Return the (x, y) coordinate for the center point of the cell that contains the specified text.  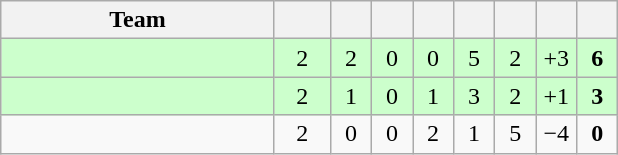
Team (138, 20)
+3 (556, 58)
−4 (556, 134)
6 (598, 58)
+1 (556, 96)
